Search for the cell housing the specified text and yield its (x, y) center coordinate. 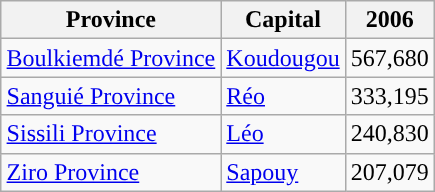
Ziro Province (111, 172)
207,079 (390, 172)
Sissili Province (111, 134)
Boulkiemdé Province (111, 58)
Koudougou (283, 58)
Sanguié Province (111, 96)
Léo (283, 134)
2006 (390, 20)
Sapouy (283, 172)
240,830 (390, 134)
Réo (283, 96)
567,680 (390, 58)
333,195 (390, 96)
Capital (283, 20)
Province (111, 20)
